Find where the given text appears and provide that cell's center as (X, Y) coordinate. 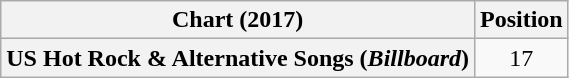
Chart (2017) (238, 20)
Position (521, 20)
US Hot Rock & Alternative Songs (Billboard) (238, 58)
17 (521, 58)
